Extract the (X, Y) coordinate from the center of the cell holding the provided text.  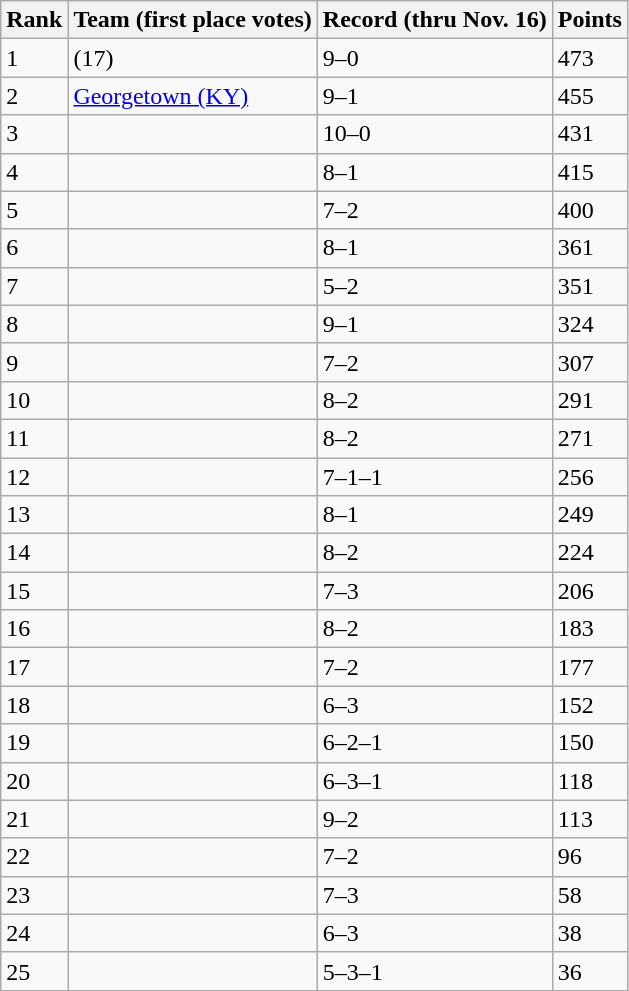
(17) (192, 58)
2 (34, 96)
455 (590, 96)
14 (34, 553)
5–3–1 (434, 971)
6–2–1 (434, 743)
8 (34, 324)
9 (34, 362)
4 (34, 172)
15 (34, 591)
Georgetown (KY) (192, 96)
Team (first place votes) (192, 20)
324 (590, 324)
6 (34, 248)
224 (590, 553)
291 (590, 400)
10 (34, 400)
415 (590, 172)
7 (34, 286)
12 (34, 477)
3 (34, 134)
118 (590, 781)
183 (590, 629)
9–2 (434, 819)
113 (590, 819)
152 (590, 705)
7–1–1 (434, 477)
19 (34, 743)
1 (34, 58)
9–0 (434, 58)
58 (590, 895)
25 (34, 971)
5–2 (434, 286)
16 (34, 629)
249 (590, 515)
18 (34, 705)
400 (590, 210)
38 (590, 933)
351 (590, 286)
206 (590, 591)
Points (590, 20)
6–3–1 (434, 781)
36 (590, 971)
23 (34, 895)
10–0 (434, 134)
431 (590, 134)
473 (590, 58)
96 (590, 857)
177 (590, 667)
Rank (34, 20)
Record (thru Nov. 16) (434, 20)
150 (590, 743)
5 (34, 210)
361 (590, 248)
13 (34, 515)
11 (34, 438)
271 (590, 438)
24 (34, 933)
17 (34, 667)
20 (34, 781)
307 (590, 362)
21 (34, 819)
22 (34, 857)
256 (590, 477)
